Determine the [x, y] coordinate at the center of the cell enclosing the given text.  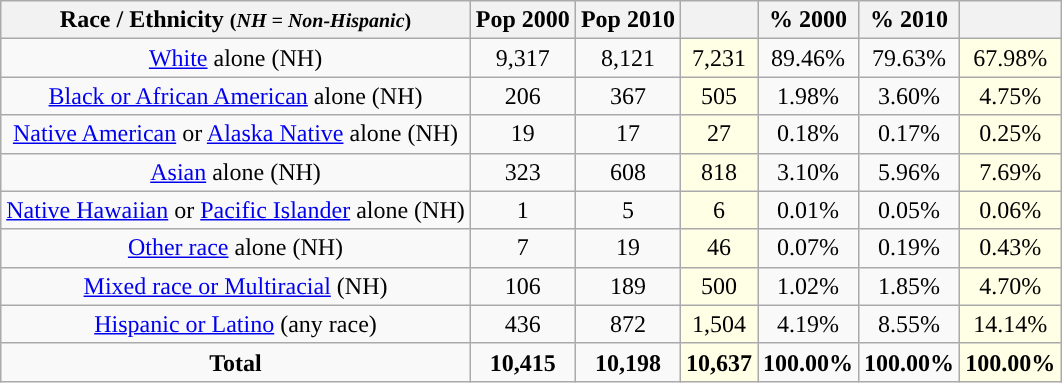
Native American or Alaska Native alone (NH) [236, 134]
3.10% [808, 172]
% 2000 [808, 20]
106 [522, 286]
0.01% [808, 210]
323 [522, 172]
46 [718, 248]
6 [718, 210]
7.69% [1010, 172]
Other race alone (NH) [236, 248]
17 [628, 134]
0.17% [910, 134]
0.07% [808, 248]
3.60% [910, 96]
818 [718, 172]
1.98% [808, 96]
White alone (NH) [236, 58]
Asian alone (NH) [236, 172]
0.06% [1010, 210]
4.19% [808, 324]
79.63% [910, 58]
8.55% [910, 324]
Hispanic or Latino (any race) [236, 324]
14.14% [1010, 324]
27 [718, 134]
67.98% [1010, 58]
872 [628, 324]
5.96% [910, 172]
500 [718, 286]
89.46% [808, 58]
0.25% [1010, 134]
Pop 2000 [522, 20]
0.43% [1010, 248]
367 [628, 96]
% 2010 [910, 20]
Black or African American alone (NH) [236, 96]
Total [236, 362]
0.05% [910, 210]
1 [522, 210]
505 [718, 96]
0.19% [910, 248]
8,121 [628, 58]
Mixed race or Multiracial (NH) [236, 286]
4.70% [1010, 286]
0.18% [808, 134]
Race / Ethnicity (NH = Non-Hispanic) [236, 20]
Native Hawaiian or Pacific Islander alone (NH) [236, 210]
1.85% [910, 286]
7 [522, 248]
4.75% [1010, 96]
5 [628, 210]
189 [628, 286]
Pop 2010 [628, 20]
1,504 [718, 324]
436 [522, 324]
10,415 [522, 362]
7,231 [718, 58]
10,198 [628, 362]
206 [522, 96]
9,317 [522, 58]
10,637 [718, 362]
608 [628, 172]
1.02% [808, 286]
